Determine the [X, Y] coordinate at the center of the cell enclosing the given text.  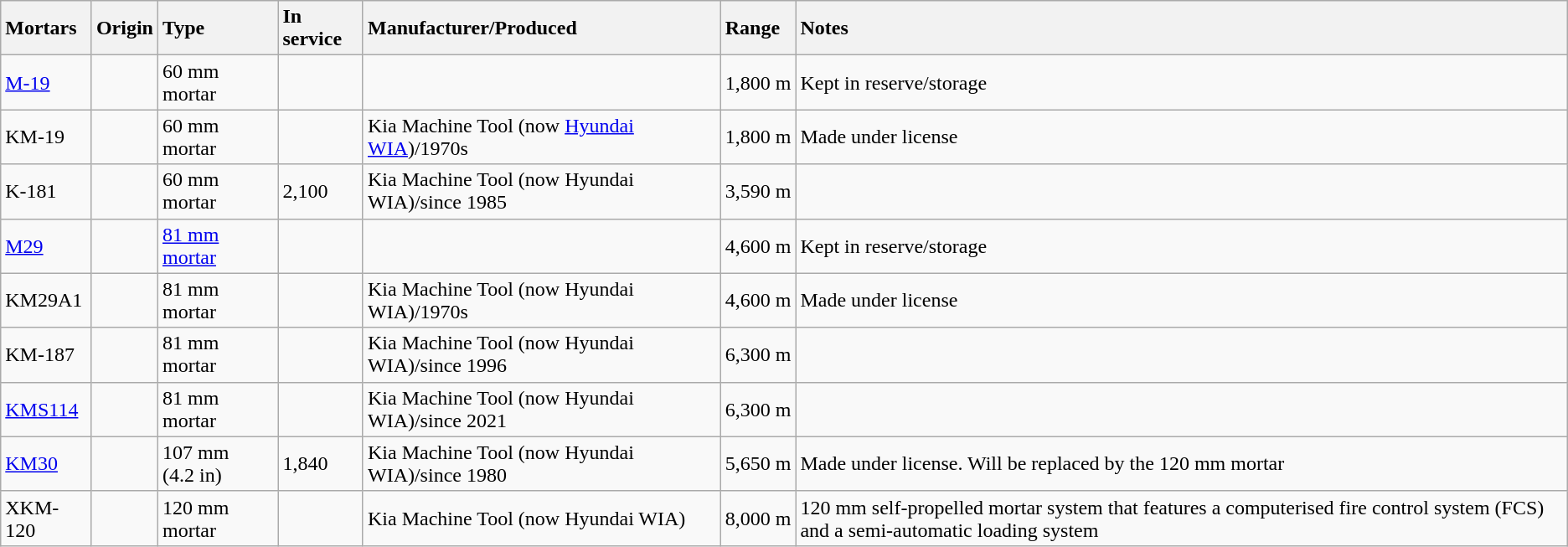
Mortars [47, 28]
M29 [47, 246]
M-19 [47, 82]
1,840 [321, 464]
Range [758, 28]
8,000 m [758, 518]
Manufacturer/Produced [541, 28]
Kia Machine Tool (now Hyundai WIA)/since 2021 [541, 409]
Kia Machine Tool (now Hyundai WIA) [541, 518]
Kia Machine Tool (now Hyundai WIA)/since 1985 [541, 191]
2,100 [321, 191]
Made under license. Will be replaced by the 120 mm mortar [1181, 464]
3,590 m [758, 191]
Kia Machine Tool (now Hyundai WIA)/since 1996 [541, 355]
Notes [1181, 28]
107 mm (4.2 in) [218, 464]
XKM-120 [47, 518]
5,650 m [758, 464]
Kia Machine Tool (now Hyundai WIA)/since 1980 [541, 464]
Type [218, 28]
KMS114 [47, 409]
K-181 [47, 191]
Origin [124, 28]
KM-19 [47, 137]
KM29A1 [47, 300]
KM-187 [47, 355]
120 mm mortar [218, 518]
120 mm self-propelled mortar system that features a computerised fire control system (FCS) and a semi-automatic loading system [1181, 518]
KM30 [47, 464]
In service [321, 28]
